Search for the cell housing the specified text and yield its (X, Y) center coordinate. 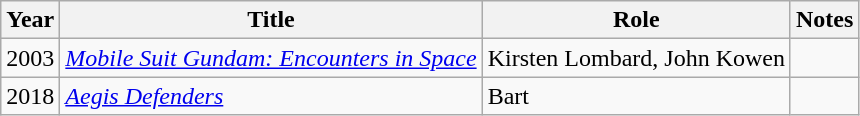
Kirsten Lombard, John Kowen (636, 58)
2018 (30, 96)
Aegis Defenders (271, 96)
Bart (636, 96)
2003 (30, 58)
Notes (824, 20)
Title (271, 20)
Role (636, 20)
Mobile Suit Gundam: Encounters in Space (271, 58)
Year (30, 20)
